Capture the cell that displays the provided text and extract its (X, Y) central coordinate. 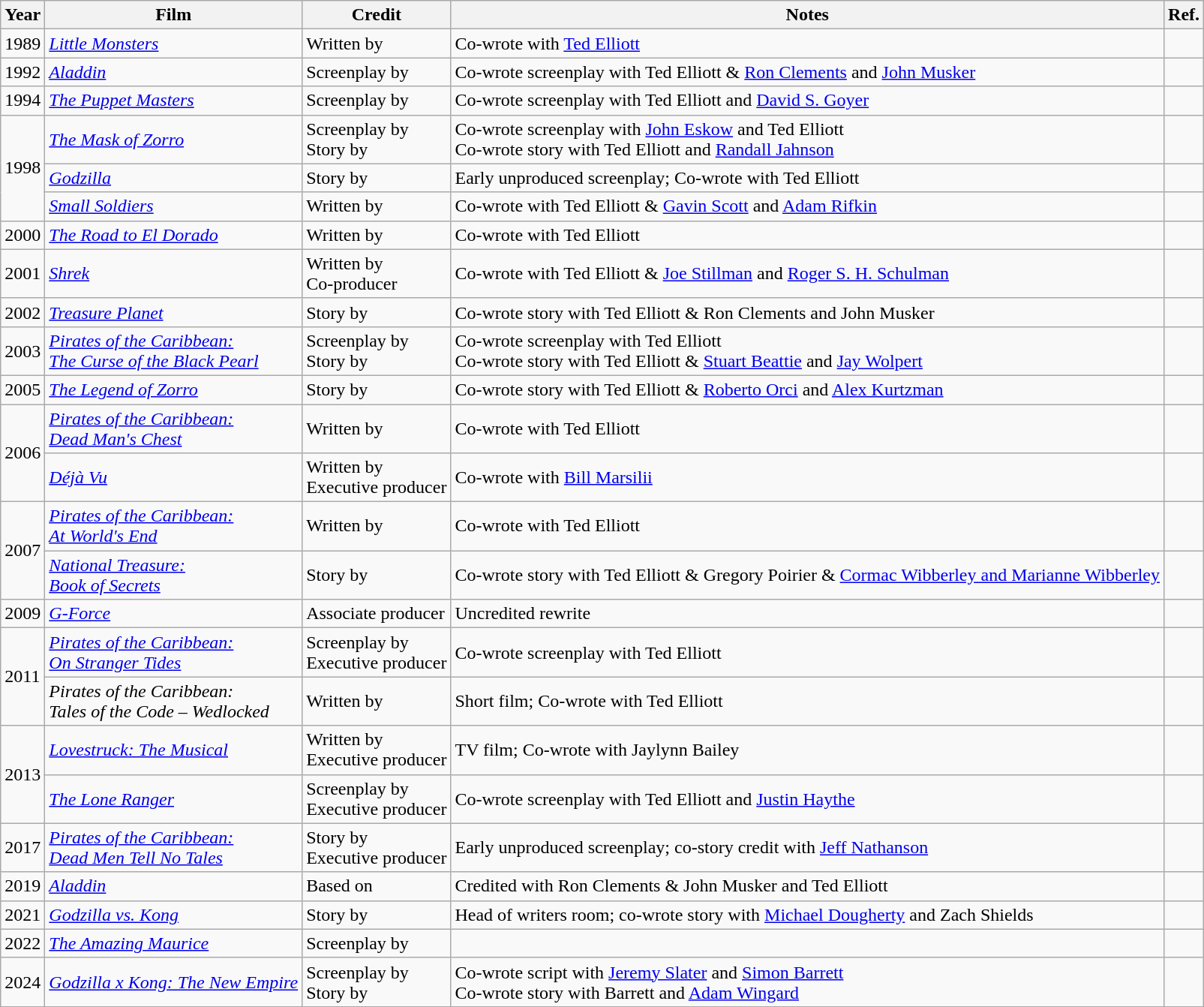
Written byCo-producer (377, 273)
Godzilla (174, 178)
Small Soldiers (174, 206)
Co-wrote screenplay with Ted Elliott & Ron Clements and John Musker (807, 72)
Pirates of the Caribbean:The Curse of the Black Pearl (174, 351)
Credited with Ron Clements & John Musker and Ted Elliott (807, 886)
Co-wrote story with Ted Elliott & Gregory Poirier & Cormac Wibberley and Marianne Wibberley (807, 575)
2019 (23, 886)
TV film; Co-wrote with Jaylynn Bailey (807, 750)
Co-wrote screenplay with Ted Elliott and Justin Haythe (807, 798)
1992 (23, 72)
Co-wrote with Ted Elliott & Joe Stillman and Roger S. H. Schulman (807, 273)
Pirates of the Caribbean:Dead Men Tell No Tales (174, 848)
National Treasure:Book of Secrets (174, 575)
Head of writers room; co-wrote story with Michael Dougherty and Zach Shields (807, 915)
Pirates of the Caribbean:On Stranger Tides (174, 653)
The Puppet Masters (174, 101)
Co-wrote script with Jeremy Slater and Simon BarrettCo-wrote story with Barrett and Adam Wingard (807, 981)
Co-wrote story with Ted Elliott & Ron Clements and John Musker (807, 312)
Godzilla vs. Kong (174, 915)
Treasure Planet (174, 312)
Co-wrote screenplay with Ted ElliottCo-wrote story with Ted Elliott & Stuart Beattie and Jay Wolpert (807, 351)
Pirates of the Caribbean:At World's End (174, 527)
2021 (23, 915)
2009 (23, 614)
Co-wrote with Ted Elliott & Gavin Scott and Adam Rifkin (807, 206)
Co-wrote with Bill Marsilii (807, 477)
Co-wrote screenplay with John Eskow and Ted ElliottCo-wrote story with Ted Elliott and Randall Jahnson (807, 140)
2000 (23, 235)
Déjà Vu (174, 477)
Year (23, 15)
1989 (23, 44)
Co-wrote story with Ted Elliott & Roberto Orci and Alex Kurtzman (807, 389)
2007 (23, 551)
2001 (23, 273)
Based on (377, 886)
Co-wrote screenplay with Ted Elliott and David S. Goyer (807, 101)
2022 (23, 943)
Associate producer (377, 614)
The Road to El Dorado (174, 235)
Credit (377, 15)
1998 (23, 168)
2002 (23, 312)
Lovestruck: The Musical (174, 750)
Pirates of the Caribbean:Tales of the Code – Wedlocked (174, 701)
Notes (807, 15)
Shrek (174, 273)
2011 (23, 677)
The Legend of Zorro (174, 389)
Co-wrote screenplay with Ted Elliott (807, 653)
G-Force (174, 614)
Uncredited rewrite (807, 614)
Early unproduced screenplay; co-story credit with Jeff Nathanson (807, 848)
2005 (23, 389)
Short film; Co-wrote with Ted Elliott (807, 701)
Pirates of the Caribbean:Dead Man's Chest (174, 428)
2017 (23, 848)
Early unproduced screenplay; Co-wrote with Ted Elliott (807, 178)
The Mask of Zorro (174, 140)
2003 (23, 351)
2013 (23, 774)
Story byExecutive producer (377, 848)
The Amazing Maurice (174, 943)
2006 (23, 452)
1994 (23, 101)
Godzilla x Kong: The New Empire (174, 981)
Ref. (1184, 15)
2024 (23, 981)
Film (174, 15)
The Lone Ranger (174, 798)
Little Monsters (174, 44)
